Determine the (X, Y) coordinate at the center of the cell enclosing the given text.  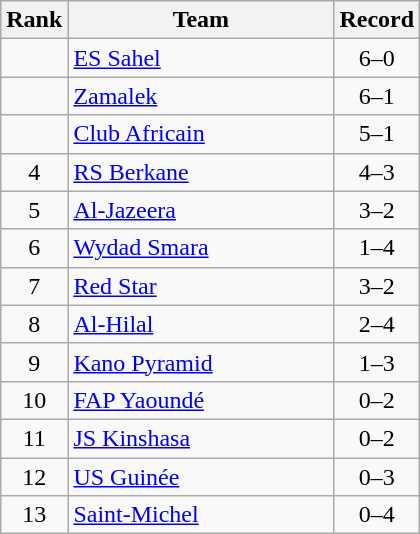
6–1 (377, 96)
12 (34, 477)
7 (34, 286)
9 (34, 362)
Al-Hilal (201, 324)
JS Kinshasa (201, 438)
8 (34, 324)
1–4 (377, 248)
5 (34, 210)
Club Africain (201, 134)
FAP Yaoundé (201, 400)
Record (377, 20)
US Guinée (201, 477)
1–3 (377, 362)
Rank (34, 20)
Saint-Michel (201, 515)
Zamalek (201, 96)
4 (34, 172)
RS Berkane (201, 172)
Al-Jazeera (201, 210)
0–3 (377, 477)
10 (34, 400)
0–4 (377, 515)
4–3 (377, 172)
5–1 (377, 134)
ES Sahel (201, 58)
Red Star (201, 286)
6 (34, 248)
11 (34, 438)
13 (34, 515)
Kano Pyramid (201, 362)
6–0 (377, 58)
2–4 (377, 324)
Team (201, 20)
Wydad Smara (201, 248)
